Provide the (x, y) coordinate of the cell's center where the given text is located.  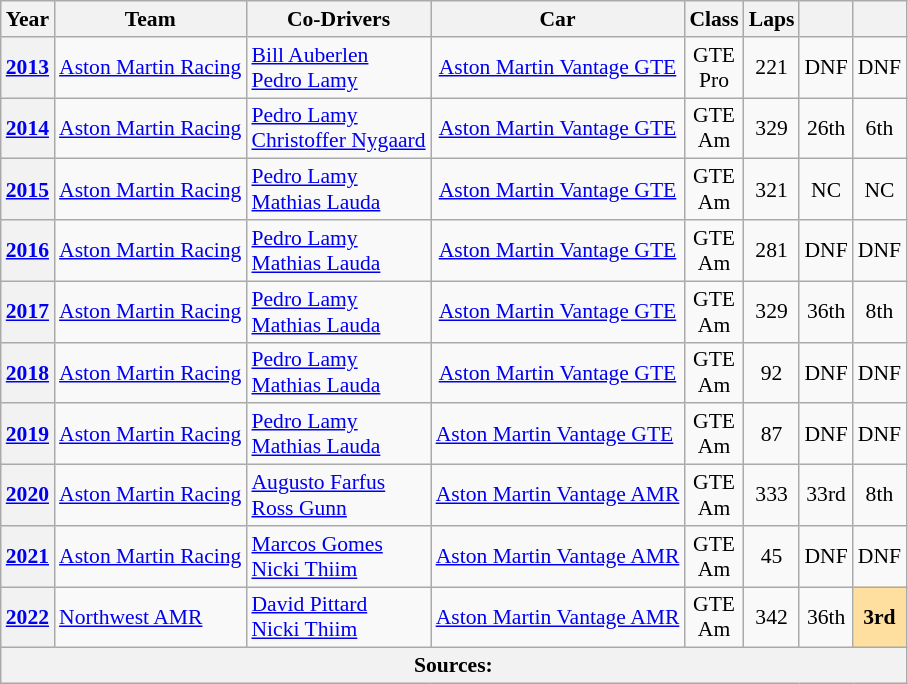
2013 (28, 68)
333 (772, 496)
87 (772, 434)
221 (772, 68)
2022 (28, 618)
2021 (28, 556)
Northwest AMR (150, 618)
Augusto Farfus Ross Gunn (338, 496)
Pedro Lamy Christoffer Nygaard (338, 128)
2015 (28, 190)
2020 (28, 496)
Co-Drivers (338, 19)
Year (28, 19)
33rd (826, 496)
Car (558, 19)
2016 (28, 250)
Class (714, 19)
Team (150, 19)
2019 (28, 434)
GTEPro (714, 68)
Marcos Gomes Nicki Thiim (338, 556)
3rd (880, 618)
2017 (28, 312)
26th (826, 128)
92 (772, 372)
45 (772, 556)
2014 (28, 128)
2018 (28, 372)
Bill Auberlen Pedro Lamy (338, 68)
321 (772, 190)
Laps (772, 19)
Sources: (454, 666)
281 (772, 250)
David Pittard Nicki Thiim (338, 618)
342 (772, 618)
6th (880, 128)
